Provide the [x, y] coordinate of the cell's center where the given text is located.  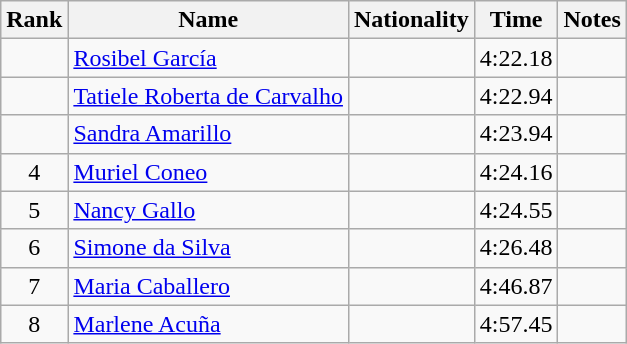
7 [34, 286]
8 [34, 324]
Marlene Acuña [208, 324]
4:26.48 [516, 248]
Rank [34, 20]
Maria Caballero [208, 286]
6 [34, 248]
4:24.55 [516, 210]
4:24.16 [516, 172]
Rosibel García [208, 58]
Sandra Amarillo [208, 134]
Simone da Silva [208, 248]
5 [34, 210]
Nationality [411, 20]
4:22.18 [516, 58]
4:57.45 [516, 324]
Muriel Coneo [208, 172]
4:46.87 [516, 286]
4:23.94 [516, 134]
4 [34, 172]
4:22.94 [516, 96]
Nancy Gallo [208, 210]
Name [208, 20]
Tatiele Roberta de Carvalho [208, 96]
Time [516, 20]
Notes [592, 20]
